Determine the (x, y) coordinate at the center of the cell enclosing the given text.  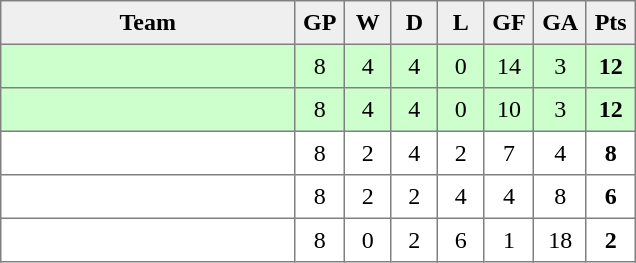
W (368, 23)
GF (509, 23)
D (414, 23)
L (461, 23)
7 (509, 153)
14 (509, 66)
Team (148, 23)
GA (560, 23)
GP (320, 23)
Pts (610, 23)
18 (560, 240)
10 (509, 110)
1 (509, 240)
